Provide the [x, y] coordinate of the cell's center where the given text is located.  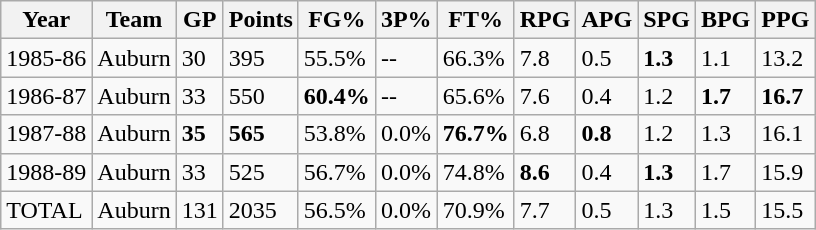
15.5 [786, 210]
16.7 [786, 96]
2035 [260, 210]
565 [260, 134]
525 [260, 172]
131 [200, 210]
395 [260, 58]
Year [46, 20]
Team [134, 20]
70.9% [476, 210]
30 [200, 58]
76.7% [476, 134]
FG% [336, 20]
BPG [725, 20]
3P% [406, 20]
53.8% [336, 134]
Points [260, 20]
16.1 [786, 134]
TOTAL [46, 210]
SPG [667, 20]
7.7 [545, 210]
550 [260, 96]
1.5 [725, 210]
PPG [786, 20]
7.6 [545, 96]
60.4% [336, 96]
1987-88 [46, 134]
35 [200, 134]
8.6 [545, 172]
FT% [476, 20]
RPG [545, 20]
7.8 [545, 58]
66.3% [476, 58]
1988-89 [46, 172]
0.8 [607, 134]
56.7% [336, 172]
1986-87 [46, 96]
74.8% [476, 172]
56.5% [336, 210]
55.5% [336, 58]
65.6% [476, 96]
1985-86 [46, 58]
15.9 [786, 172]
APG [607, 20]
1.1 [725, 58]
GP [200, 20]
13.2 [786, 58]
6.8 [545, 134]
